From the cell containing the given text, extract its center point as (X, Y) coordinate. 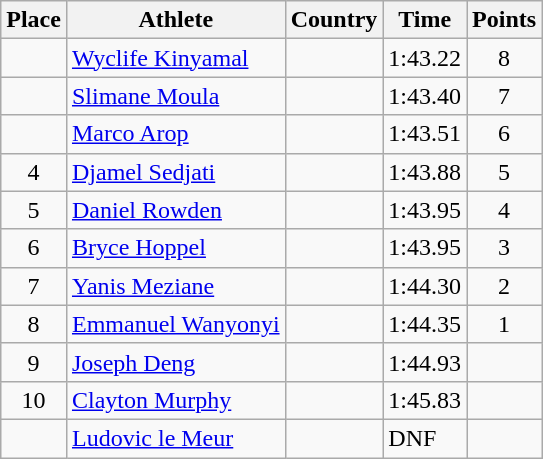
Joseph Deng (176, 362)
Djamel Sedjati (176, 172)
Marco Arop (176, 134)
1:43.22 (425, 58)
Emmanuel Wanyonyi (176, 324)
Wyclife Kinyamal (176, 58)
3 (504, 248)
Ludovic le Meur (176, 438)
1:44.30 (425, 286)
1:45.83 (425, 400)
Athlete (176, 20)
Slimane Moula (176, 96)
1:44.93 (425, 362)
Country (334, 20)
1:43.88 (425, 172)
Yanis Meziane (176, 286)
1:43.51 (425, 134)
1 (504, 324)
Points (504, 20)
DNF (425, 438)
9 (34, 362)
Daniel Rowden (176, 210)
Time (425, 20)
Bryce Hoppel (176, 248)
1:44.35 (425, 324)
10 (34, 400)
Place (34, 20)
Clayton Murphy (176, 400)
1:43.40 (425, 96)
2 (504, 286)
